Provide the (X, Y) coordinate of the cell's center where the given text is located.  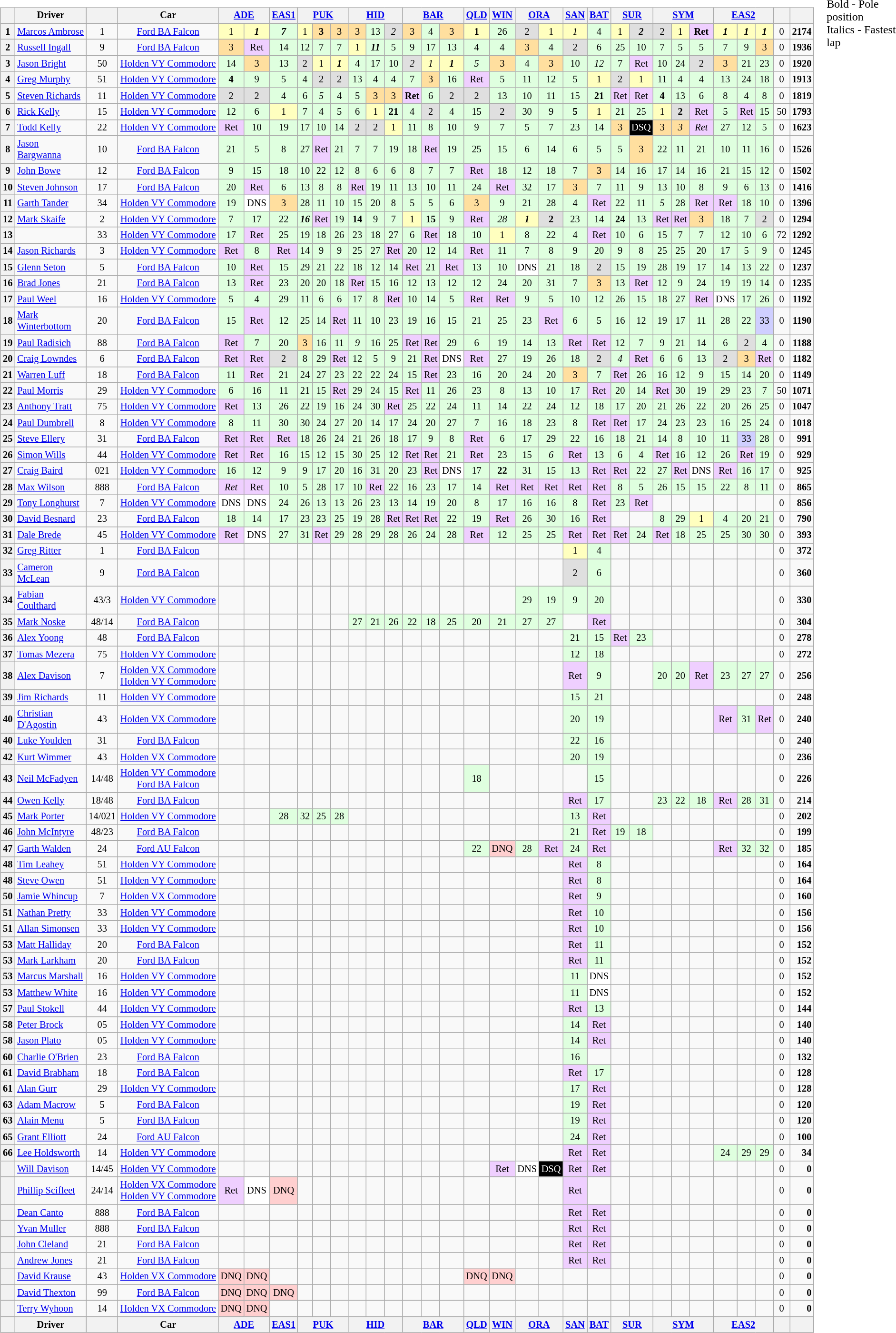
Russell Ingall (50, 48)
100 (802, 1137)
18/48 (102, 801)
Allan Simonsen (50, 929)
Garth Walden (50, 848)
790 (802, 519)
132 (802, 1057)
Paul Radisich (50, 343)
Anthony Tratt (50, 407)
214 (802, 801)
1018 (802, 423)
2174 (802, 31)
Holden VY Commodore Ford BA Falcon (168, 779)
14/45 (102, 1169)
Jim Richards (50, 697)
1235 (802, 283)
47 (8, 848)
1192 (802, 299)
1936 (802, 48)
Garth Tander (50, 203)
David Krause (50, 1277)
John Bowe (50, 171)
65 (8, 1137)
Paul Stokell (50, 1009)
Greg Ritter (50, 551)
Nathan Pretty (50, 913)
360 (802, 573)
David Thexton (50, 1293)
14/48 (102, 779)
David Brabham (50, 1073)
Alain Menu (50, 1121)
24/14 (102, 1191)
Craig Baird (50, 471)
Tony Longhurst (50, 503)
304 (802, 622)
36 (8, 638)
72 (782, 235)
Will Davison (50, 1169)
Mark Winterbottom (50, 321)
Jamie Whincup (50, 896)
Jason Richards (50, 251)
35 (8, 622)
Mark Larkham (50, 961)
43/3 (102, 600)
865 (802, 487)
1190 (802, 321)
1502 (802, 171)
42 (8, 757)
66 (8, 1153)
256 (802, 676)
99 (102, 1293)
Glenn Seton (50, 267)
Owen Kelly (50, 801)
Paul Dumbrell (50, 423)
1237 (802, 267)
1793 (802, 112)
Alan Gurr (50, 1089)
Rick Kelly (50, 112)
925 (802, 471)
1913 (802, 80)
Steve Owen (50, 881)
Andrew Jones (50, 1261)
60 (8, 1057)
929 (802, 455)
856 (802, 503)
Grant Elliott (50, 1137)
1047 (802, 407)
Warren Luff (50, 375)
Simon Wills (50, 455)
John McIntyre (50, 833)
Luke Youlden (50, 741)
Cameron McLean (50, 573)
1416 (802, 187)
226 (802, 779)
Alex Yoong (50, 638)
Tomas Mezera (50, 654)
1149 (802, 375)
160 (802, 896)
46 (8, 833)
14/021 (102, 816)
1188 (802, 343)
372 (802, 551)
Phillip Scifleet (50, 1191)
John Cleland (50, 1244)
1294 (802, 219)
248 (802, 697)
Jason Plato (50, 1041)
88 (102, 343)
185 (802, 848)
Marcos Ambrose (50, 31)
991 (802, 439)
Neil McFadyen (50, 779)
Paul Morris (50, 391)
Jason Bargwanna (50, 149)
1245 (802, 251)
Matthew White (50, 993)
Mark Porter (50, 816)
1819 (802, 96)
Terry Wyhoon (50, 1309)
Christian D'Agostin (50, 719)
Steven Johnson (50, 187)
Steven Richards (50, 96)
Mark Skaife (50, 219)
Todd Kelly (50, 128)
Fabian Coulthard (50, 600)
Mark Noske (50, 622)
39 (8, 697)
021 (102, 471)
Charlie O'Brien (50, 1057)
199 (802, 833)
Paul Weel (50, 299)
236 (802, 757)
Kurt Wimmer (50, 757)
Lee Holdsworth (50, 1153)
278 (802, 638)
Yvan Muller (50, 1229)
1396 (802, 203)
1526 (802, 149)
Greg Murphy (50, 80)
202 (802, 816)
48/14 (102, 622)
1071 (802, 391)
1182 (802, 359)
Adam Macrow (50, 1105)
Tim Leahey (50, 865)
393 (802, 535)
Max Wilson (50, 487)
Peter Brock (50, 1025)
38 (8, 676)
1920 (802, 64)
330 (802, 600)
Craig Lowndes (50, 359)
Steve Ellery (50, 439)
Brad Jones (50, 283)
Matt Halliday (50, 945)
Jason Bright (50, 64)
144 (802, 1009)
1292 (802, 235)
Alex Davison (50, 676)
Dean Canto (50, 1213)
37 (8, 654)
57 (8, 1009)
272 (802, 654)
David Besnard (50, 519)
1623 (802, 128)
48/23 (102, 833)
Dale Brede (50, 535)
Marcus Marshall (50, 977)
